Capture the cell that displays the provided text and extract its [x, y] central coordinate. 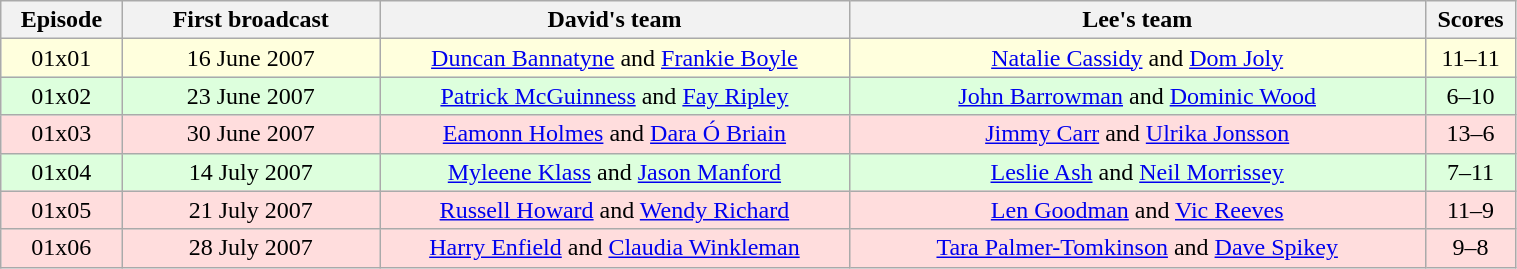
16 June 2007 [251, 58]
9–8 [1470, 248]
01x05 [62, 210]
Harry Enfield and Claudia Winkleman [615, 248]
23 June 2007 [251, 96]
First broadcast [251, 20]
28 July 2007 [251, 248]
11–9 [1470, 210]
01x02 [62, 96]
14 July 2007 [251, 172]
Eamonn Holmes and Dara Ó Briain [615, 134]
Myleene Klass and Jason Manford [615, 172]
21 July 2007 [251, 210]
Leslie Ash and Neil Morrissey [1137, 172]
Jimmy Carr and Ulrika Jonsson [1137, 134]
John Barrowman and Dominic Wood [1137, 96]
01x03 [62, 134]
6–10 [1470, 96]
11–11 [1470, 58]
7–11 [1470, 172]
Patrick McGuinness and Fay Ripley [615, 96]
Duncan Bannatyne and Frankie Boyle [615, 58]
Tara Palmer-Tomkinson and Dave Spikey [1137, 248]
01x06 [62, 248]
Scores [1470, 20]
30 June 2007 [251, 134]
Lee's team [1137, 20]
Episode [62, 20]
David's team [615, 20]
01x01 [62, 58]
Russell Howard and Wendy Richard [615, 210]
01x04 [62, 172]
Natalie Cassidy and Dom Joly [1137, 58]
13–6 [1470, 134]
Len Goodman and Vic Reeves [1137, 210]
